Return the (X, Y) coordinate for the center point of the cell that contains the specified text.  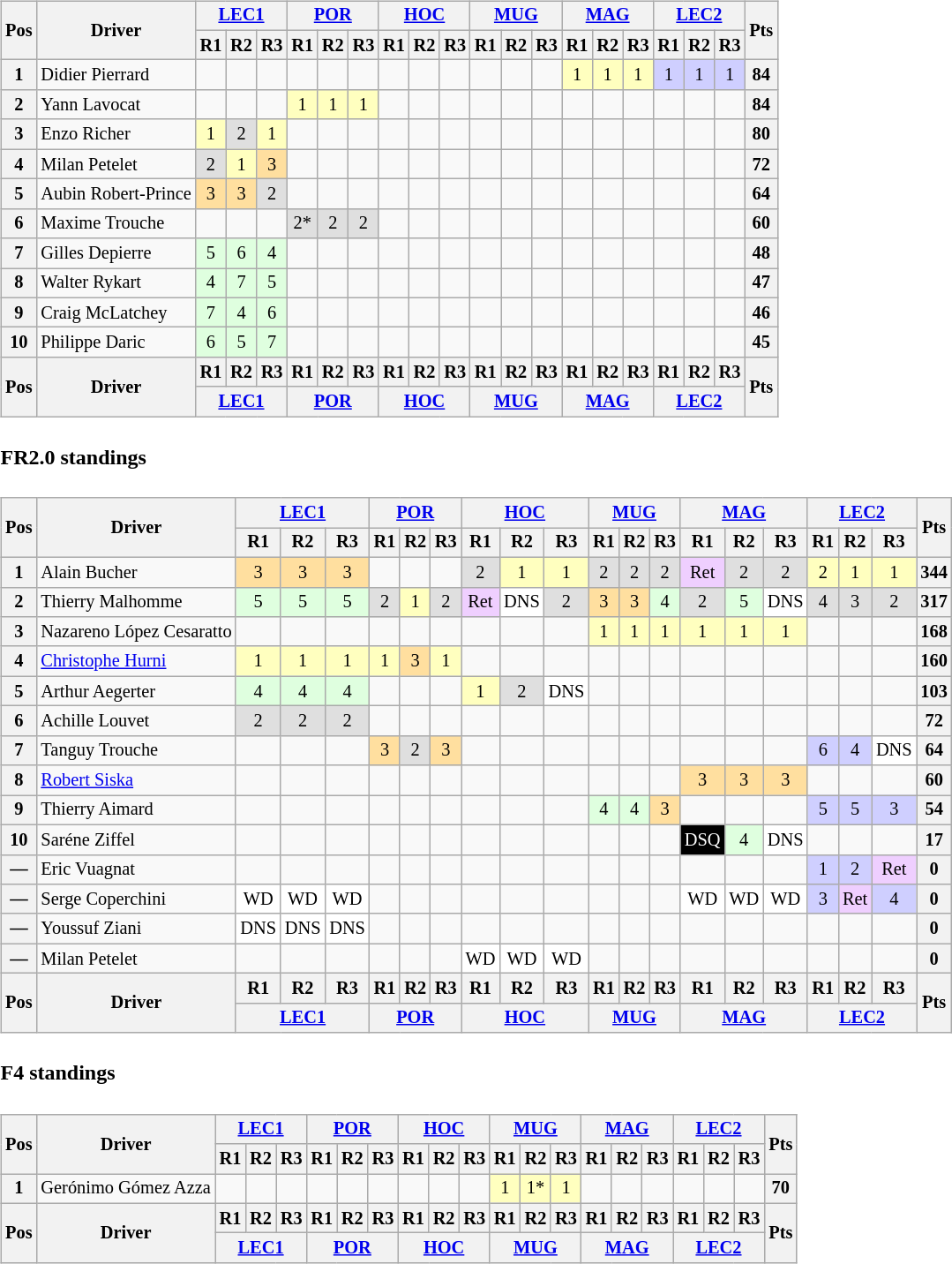
Thierry Aimard (136, 810)
Alain Bucher (136, 572)
Youssuf Ziani (136, 929)
48 (761, 253)
Maxime Trouche (116, 223)
1* (536, 1189)
Gilles Depierre (116, 253)
70 (780, 1189)
Tanguy Trouche (136, 750)
103 (934, 691)
Walter Rykart (116, 283)
46 (761, 312)
Saréne Ziffel (136, 839)
47 (761, 283)
Robert Siska (136, 780)
80 (761, 134)
317 (934, 602)
54 (934, 810)
DSQ (702, 839)
160 (934, 661)
Enzo Richer (116, 134)
17 (934, 839)
Arthur Aegerter (136, 691)
2* (302, 223)
45 (761, 342)
Philippe Daric (116, 342)
Craig McLatchey (116, 312)
Achille Louvet (136, 721)
Thierry Malhomme (136, 602)
Didier Pierrard (116, 75)
Yann Lavocat (116, 105)
Aubin Robert-Prince (116, 194)
Serge Coperchini (136, 899)
Gerónimo Gómez Azza (125, 1189)
Eric Vuagnat (136, 869)
344 (934, 572)
168 (934, 632)
Christophe Hurni (136, 661)
Nazareno López Cesaratto (136, 632)
